Extract the (x, y) coordinate from the center of the cell holding the provided text.  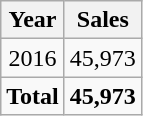
Year (33, 20)
2016 (33, 58)
Sales (102, 20)
Total (33, 96)
